From the cell containing the given text, extract its center point as (X, Y) coordinate. 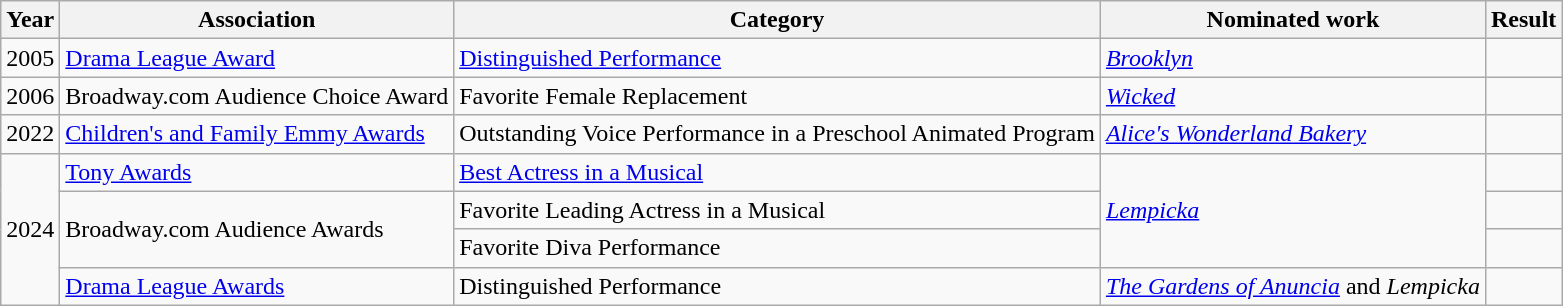
Alice's Wonderland Bakery (1292, 134)
Association (257, 20)
Lempicka (1292, 210)
Outstanding Voice Performance in a Preschool Animated Program (778, 134)
Category (778, 20)
2022 (30, 134)
2006 (30, 96)
Children's and Family Emmy Awards (257, 134)
Favorite Diva Performance (778, 248)
2005 (30, 58)
Drama League Award (257, 58)
Broadway.com Audience Choice Award (257, 96)
Nominated work (1292, 20)
2024 (30, 229)
Tony Awards (257, 172)
Favorite Leading Actress in a Musical (778, 210)
Best Actress in a Musical (778, 172)
Drama League Awards (257, 286)
Favorite Female Replacement (778, 96)
Wicked (1292, 96)
The Gardens of Anuncia and Lempicka (1292, 286)
Brooklyn (1292, 58)
Broadway.com Audience Awards (257, 229)
Year (30, 20)
Result (1523, 20)
